For the text-containing cell, return its midpoint in (X, Y) coordinate format. 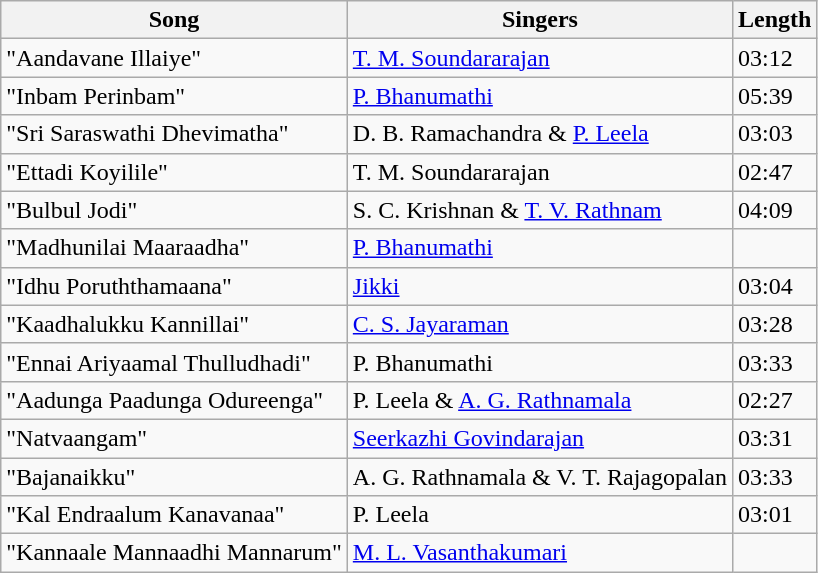
C. S. Jayaraman (540, 324)
"Inbam Perinbam" (174, 96)
03:03 (775, 134)
03:31 (775, 438)
S. C. Krishnan & T. V. Rathnam (540, 210)
Length (775, 20)
"Madhunilai Maaraadha" (174, 248)
P. Leela & A. G. Rathnamala (540, 400)
"Natvaangam" (174, 438)
Song (174, 20)
05:39 (775, 96)
"Ennai Ariyaamal Thulludhadi" (174, 362)
"Bajanaikku" (174, 477)
D. B. Ramachandra & P. Leela (540, 134)
"Kaadhalukku Kannillai" (174, 324)
02:27 (775, 400)
"Aadunga Paadunga Odureenga" (174, 400)
"Kal Endraalum Kanavanaa" (174, 515)
"Bulbul Jodi" (174, 210)
"Aandavane Illaiye" (174, 58)
"Sri Saraswathi Dhevimatha" (174, 134)
03:12 (775, 58)
"Ettadi Koyilile" (174, 172)
Seerkazhi Govindarajan (540, 438)
Jikki (540, 286)
M. L. Vasanthakumari (540, 553)
03:04 (775, 286)
"Kannaale Mannaadhi Mannarum" (174, 553)
Singers (540, 20)
04:09 (775, 210)
A. G. Rathnamala & V. T. Rajagopalan (540, 477)
02:47 (775, 172)
03:01 (775, 515)
P. Leela (540, 515)
03:28 (775, 324)
"Idhu Poruththamaana" (174, 286)
